Detect which cell encompasses the target text, then output its [X, Y] center coordinate. 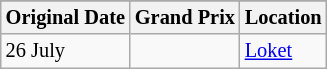
26 July [66, 51]
Location [284, 17]
Original Date [66, 17]
Grand Prix [185, 17]
Loket [284, 51]
